Find where the given text appears and provide that cell's center as [x, y] coordinate. 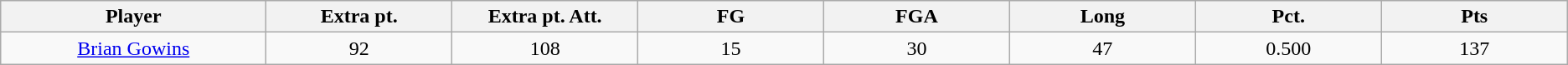
FGA [916, 17]
92 [359, 48]
Extra pt. [359, 17]
Extra pt. Att. [545, 17]
47 [1102, 48]
15 [731, 48]
Brian Gowins [134, 48]
Pts [1474, 17]
0.500 [1288, 48]
Pct. [1288, 17]
Long [1102, 17]
FG [731, 17]
Player [134, 17]
30 [916, 48]
137 [1474, 48]
108 [545, 48]
